Search for the cell housing the specified text and yield its (x, y) center coordinate. 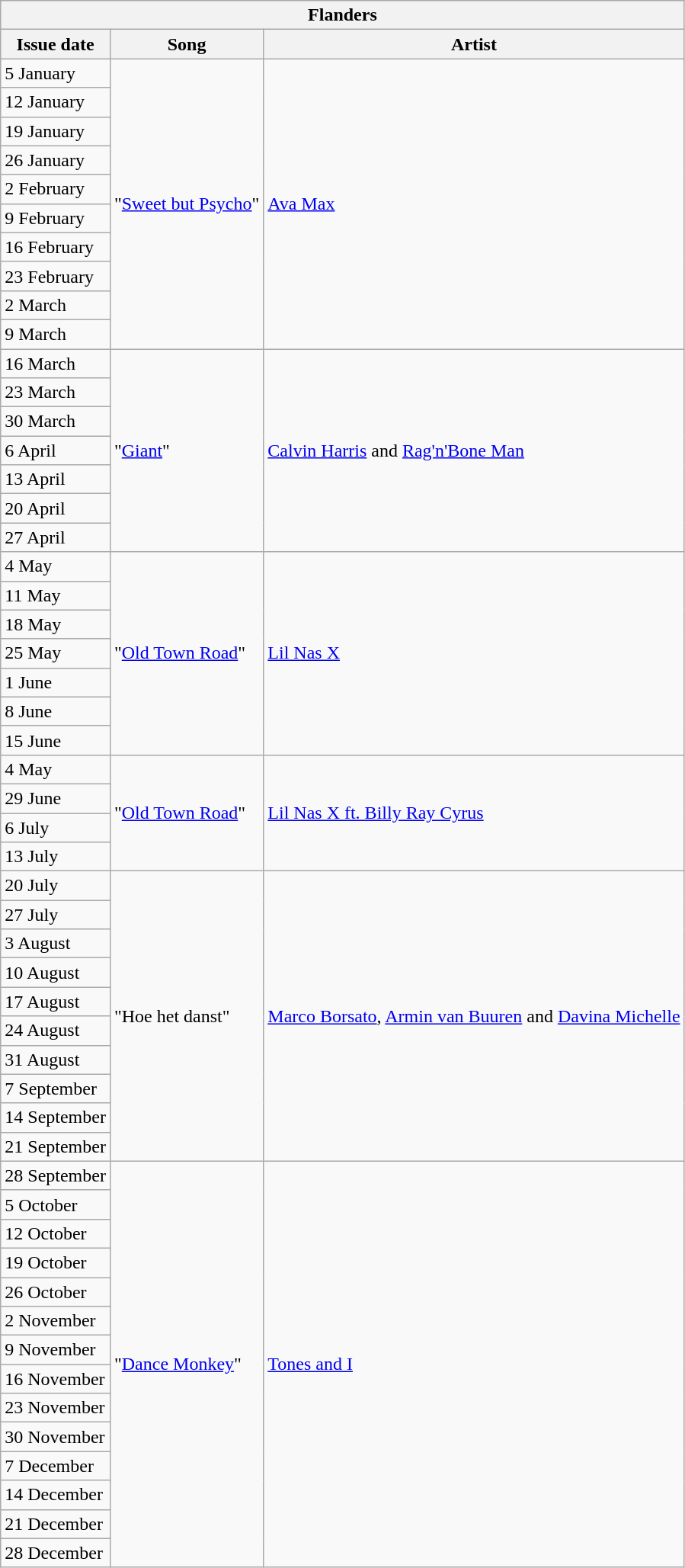
"Sweet but Psycho" (186, 204)
Ava Max (474, 204)
Lil Nas X (474, 653)
2 February (56, 189)
2 November (56, 1321)
10 August (56, 973)
14 September (56, 1117)
8 June (56, 711)
9 March (56, 334)
21 December (56, 1524)
23 February (56, 276)
15 June (56, 740)
6 April (56, 451)
25 May (56, 653)
30 March (56, 422)
29 June (56, 798)
17 August (56, 1002)
9 November (56, 1350)
12 January (56, 102)
6 July (56, 827)
11 May (56, 595)
"Dance Monkey" (186, 1364)
Marco Borsato, Armin van Buuren and Davina Michelle (474, 1017)
9 February (56, 218)
5 October (56, 1204)
19 January (56, 131)
13 July (56, 857)
Artist (474, 44)
13 April (56, 479)
20 April (56, 508)
Song (186, 44)
24 August (56, 1031)
3 August (56, 944)
26 January (56, 160)
30 November (56, 1437)
Calvin Harris and Rag'n'Bone Man (474, 451)
23 March (56, 393)
Flanders (343, 15)
16 March (56, 364)
28 September (56, 1175)
Tones and I (474, 1364)
14 December (56, 1495)
"Hoe het danst" (186, 1017)
27 April (56, 537)
20 July (56, 886)
27 July (56, 915)
23 November (56, 1408)
19 October (56, 1262)
Lil Nas X ft. Billy Ray Cyrus (474, 813)
1 June (56, 682)
31 August (56, 1060)
18 May (56, 624)
"Giant" (186, 451)
2 March (56, 305)
7 September (56, 1089)
28 December (56, 1553)
5 January (56, 73)
16 February (56, 247)
21 September (56, 1146)
16 November (56, 1379)
Issue date (56, 44)
12 October (56, 1233)
26 October (56, 1292)
7 December (56, 1466)
